Find where the given text appears and provide that cell's center as (x, y) coordinate. 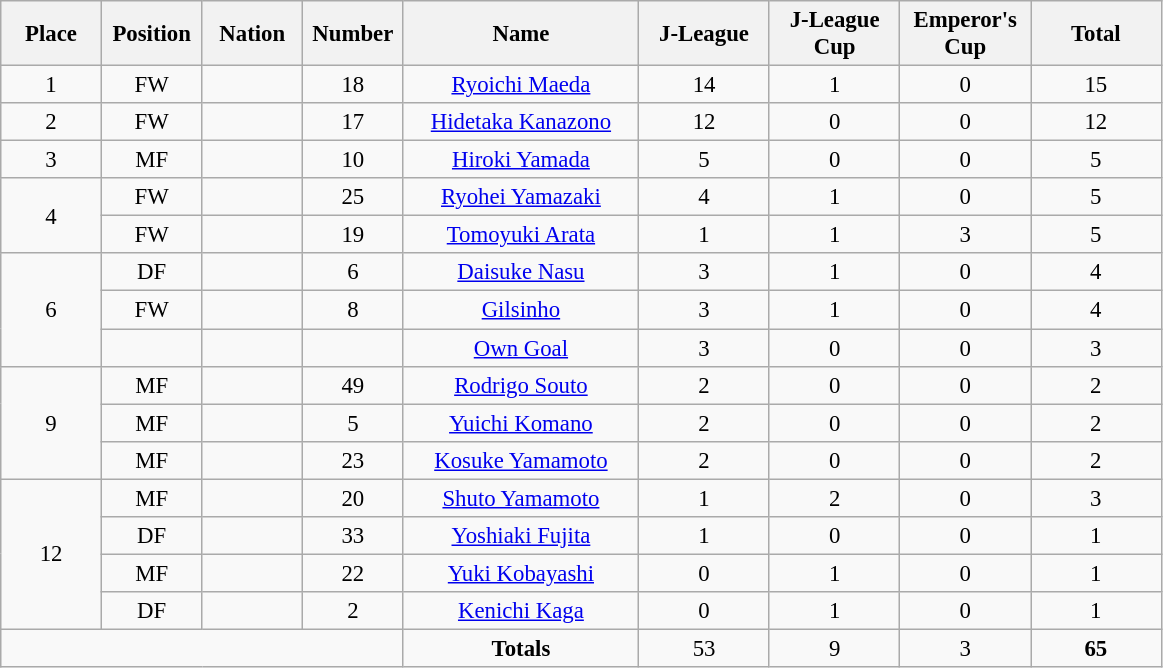
Yoshiaki Fujita (521, 536)
49 (354, 385)
17 (354, 122)
Place (52, 34)
Total (1096, 34)
65 (1096, 648)
25 (354, 197)
Rodrigo Souto (521, 385)
Number (354, 34)
J-League Cup (834, 34)
18 (354, 85)
Position (152, 34)
Tomoyuki Arata (521, 235)
Yuki Kobayashi (521, 573)
Kenichi Kaga (521, 611)
53 (704, 648)
Ryoichi Maeda (521, 85)
20 (354, 498)
Hidetaka Kanazono (521, 122)
Nation (252, 34)
Name (521, 34)
8 (354, 310)
Daisuke Nasu (521, 273)
15 (1096, 85)
23 (354, 460)
Yuichi Komano (521, 423)
Shuto Yamamoto (521, 498)
Ryohei Yamazaki (521, 197)
22 (354, 573)
Hiroki Yamada (521, 160)
Own Goal (521, 348)
Totals (521, 648)
19 (354, 235)
10 (354, 160)
J-League (704, 34)
33 (354, 536)
Kosuke Yamamoto (521, 460)
Gilsinho (521, 310)
14 (704, 85)
Emperor's Cup (966, 34)
